Extract the (X, Y) coordinate from the center of the cell holding the provided text.  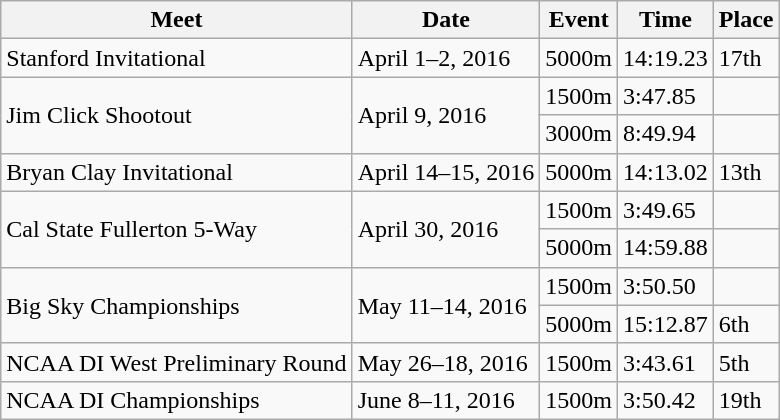
Date (446, 20)
NCAA DI West Preliminary Round (176, 362)
3:50.50 (666, 286)
April 1–2, 2016 (446, 58)
Time (666, 20)
3:49.65 (666, 210)
14:59.88 (666, 248)
Event (579, 20)
NCAA DI Championships (176, 400)
Bryan Clay Invitational (176, 172)
5th (746, 362)
Jim Click Shootout (176, 115)
15:12.87 (666, 324)
May 26–18, 2016 (446, 362)
April 9, 2016 (446, 115)
3:47.85 (666, 96)
Cal State Fullerton 5-Way (176, 229)
3:43.61 (666, 362)
13th (746, 172)
3:50.42 (666, 400)
14:13.02 (666, 172)
6th (746, 324)
June 8–11, 2016 (446, 400)
Big Sky Championships (176, 305)
Place (746, 20)
14:19.23 (666, 58)
19th (746, 400)
April 30, 2016 (446, 229)
3000m (579, 134)
Stanford Invitational (176, 58)
8:49.94 (666, 134)
April 14–15, 2016 (446, 172)
17th (746, 58)
Meet (176, 20)
May 11–14, 2016 (446, 305)
